Extract the (x, y) coordinate from the center of the cell holding the provided text.  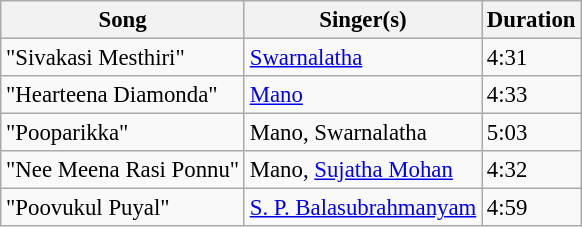
Mano, Sujatha Mohan (362, 170)
"Hearteena Diamonda" (123, 95)
Mano (362, 95)
"Pooparikka" (123, 133)
4:33 (532, 95)
4:32 (532, 170)
"Sivakasi Mesthiri" (123, 58)
Duration (532, 20)
Mano, Swarnalatha (362, 133)
"Poovukul Puyal" (123, 208)
"Nee Meena Rasi Ponnu" (123, 170)
Singer(s) (362, 20)
Swarnalatha (362, 58)
4:59 (532, 208)
S. P. Balasubrahmanyam (362, 208)
Song (123, 20)
4:31 (532, 58)
5:03 (532, 133)
